From the cell containing the given text, extract its center point as [x, y] coordinate. 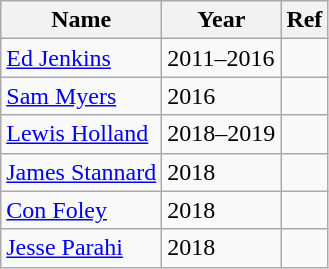
James Stannard [82, 172]
Name [82, 20]
Jesse Parahi [82, 248]
Lewis Holland [82, 134]
2016 [222, 96]
Ref [304, 20]
Year [222, 20]
Sam Myers [82, 96]
2011–2016 [222, 58]
2018–2019 [222, 134]
Con Foley [82, 210]
Ed Jenkins [82, 58]
